From the cell containing the given text, extract its center point as (X, Y) coordinate. 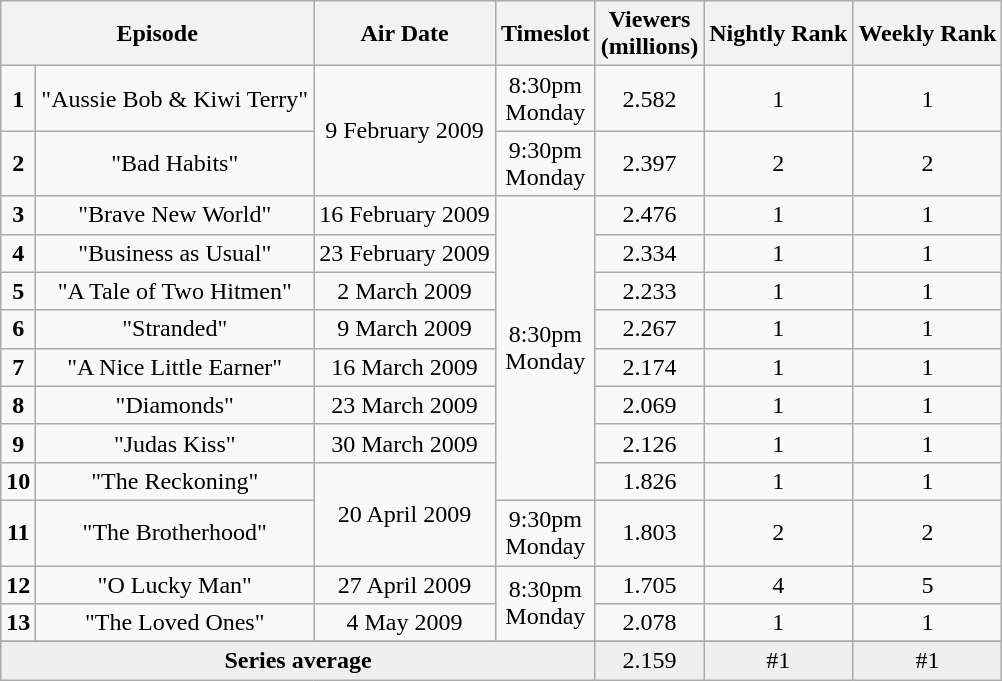
2.267 (649, 329)
Weekly Rank (928, 34)
2.126 (649, 443)
10 (18, 481)
"The Loved Ones" (175, 623)
16 March 2009 (405, 367)
"A Nice Little Earner" (175, 367)
"Bad Habits" (175, 164)
6 (18, 329)
2.078 (649, 623)
Timeslot (545, 34)
9 February 2009 (405, 131)
9 March 2009 (405, 329)
Series average (298, 661)
7 (18, 367)
"Brave New World" (175, 215)
13 (18, 623)
27 April 2009 (405, 585)
Episode (158, 34)
23 February 2009 (405, 253)
"The Brotherhood" (175, 532)
12 (18, 585)
"Judas Kiss" (175, 443)
2.476 (649, 215)
"O Lucky Man" (175, 585)
30 March 2009 (405, 443)
3 (18, 215)
"Aussie Bob & Kiwi Terry" (175, 98)
2.233 (649, 291)
1.803 (649, 532)
1.826 (649, 481)
2.334 (649, 253)
23 March 2009 (405, 405)
1.705 (649, 585)
"Business as Usual" (175, 253)
"The Reckoning" (175, 481)
11 (18, 532)
"Stranded" (175, 329)
Viewers(millions) (649, 34)
Nightly Rank (778, 34)
20 April 2009 (405, 514)
2.159 (649, 661)
4 May 2009 (405, 623)
2.174 (649, 367)
Air Date (405, 34)
16 February 2009 (405, 215)
"Diamonds" (175, 405)
2.582 (649, 98)
9 (18, 443)
2.397 (649, 164)
"A Tale of Two Hitmen" (175, 291)
2.069 (649, 405)
2 March 2009 (405, 291)
8 (18, 405)
